Extract the (X, Y) coordinate from the center of the cell holding the provided text.  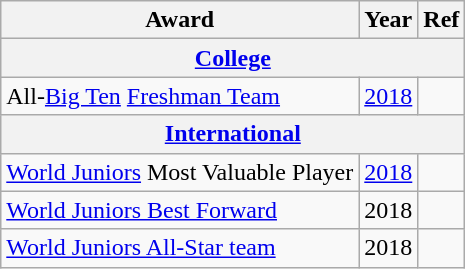
Award (180, 20)
World Juniors Best Forward (180, 210)
Ref (442, 20)
World Juniors All-Star team (180, 248)
World Juniors Most Valuable Player (180, 172)
All-Big Ten Freshman Team (180, 96)
International (233, 134)
Year (388, 20)
College (233, 58)
